Pinpoint the cell where the given text exists, returning its [X, Y] midpoint coordinate. 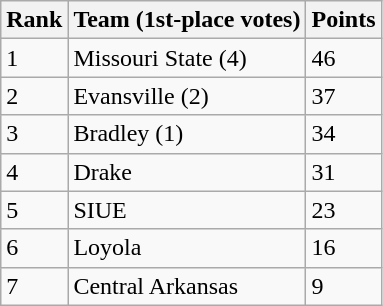
Central Arkansas [187, 286]
1 [34, 58]
5 [34, 210]
3 [34, 134]
Rank [34, 20]
16 [344, 248]
SIUE [187, 210]
4 [34, 172]
31 [344, 172]
Evansville (2) [187, 96]
7 [34, 286]
Bradley (1) [187, 134]
34 [344, 134]
9 [344, 286]
Loyola [187, 248]
Team (1st-place votes) [187, 20]
6 [34, 248]
Missouri State (4) [187, 58]
2 [34, 96]
23 [344, 210]
Points [344, 20]
37 [344, 96]
Drake [187, 172]
46 [344, 58]
